Scan for the cell matching the given text and deliver its (X, Y) coordinate at center. 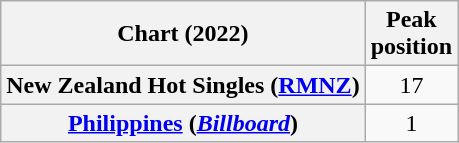
1 (411, 123)
17 (411, 85)
Chart (2022) (183, 34)
New Zealand Hot Singles (RMNZ) (183, 85)
Philippines (Billboard) (183, 123)
Peakposition (411, 34)
